Extract the [x, y] coordinate from the center of the cell holding the provided text.  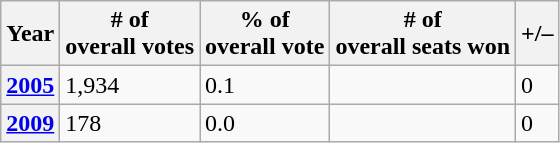
Year [30, 34]
2009 [30, 123]
% ofoverall vote [265, 34]
178 [130, 123]
1,934 [130, 85]
+/– [538, 34]
0.1 [265, 85]
0.0 [265, 123]
# ofoverall seats won [423, 34]
# ofoverall votes [130, 34]
2005 [30, 85]
